Return the (X, Y) coordinate for the center point of the cell that contains the specified text.  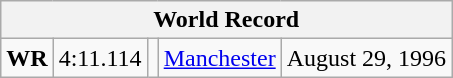
August 29, 1996 (366, 58)
4:11.114 (100, 58)
World Record (226, 20)
WR (27, 58)
Manchester (220, 58)
